Extract the [X, Y] coordinate from the center of the cell holding the provided text.  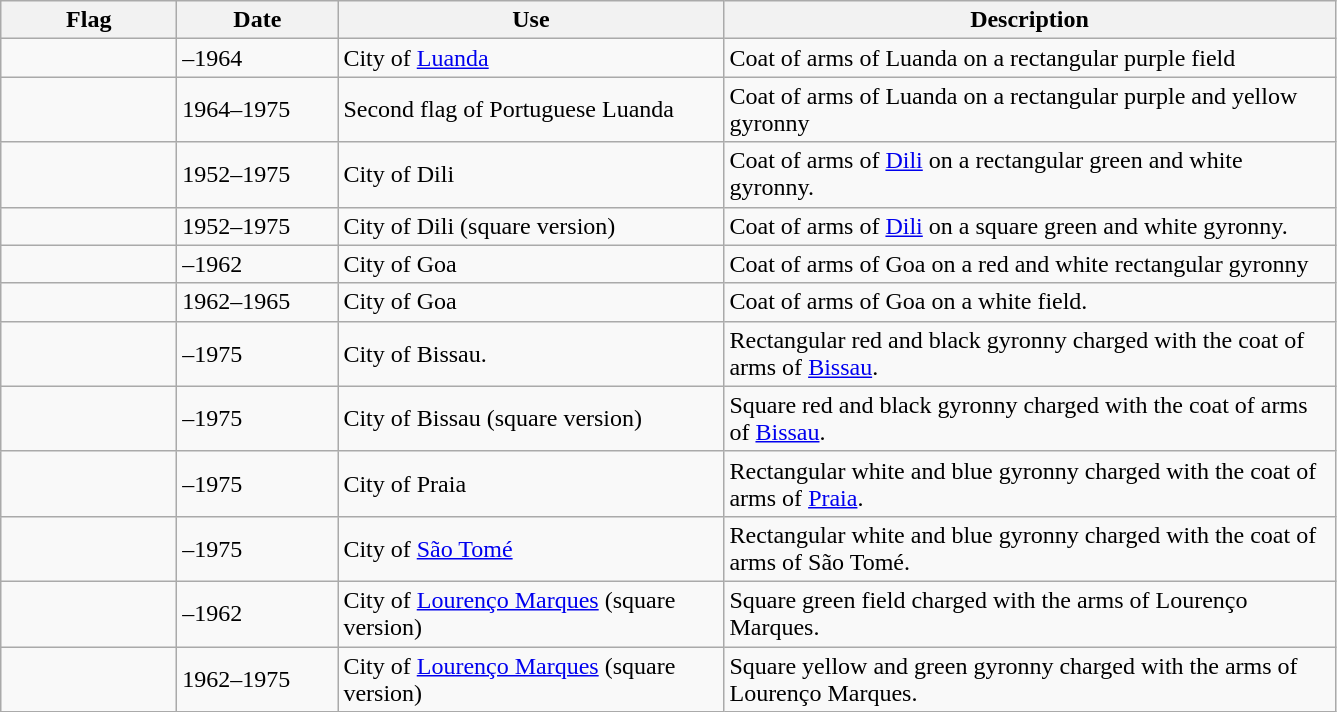
Flag [89, 20]
City of Luanda [531, 58]
Coat of arms of Luanda on a rectangular purple and yellow gyronny [1030, 110]
Coat of arms of Luanda on a rectangular purple field [1030, 58]
Square green field charged with the arms of Lourenço Marques. [1030, 614]
1962–1975 [258, 678]
Rectangular white and blue gyronny charged with the coat of arms of São Tomé. [1030, 548]
1962–1965 [258, 302]
Coat of arms of Dili on a square green and white gyronny. [1030, 226]
Square red and black gyronny charged with the coat of arms of Bissau. [1030, 418]
Use [531, 20]
Coat of arms of Dili on a rectangular green and white gyronny. [1030, 174]
Coat of arms of Goa on a red and white rectangular gyronny [1030, 264]
Rectangular white and blue gyronny charged with the coat of arms of Praia. [1030, 484]
City of Bissau. [531, 354]
Description [1030, 20]
City of Praia [531, 484]
–1964 [258, 58]
Coat of arms of Goa on a white field. [1030, 302]
City of Bissau (square version) [531, 418]
City of Dili [531, 174]
City of Dili (square version) [531, 226]
City of São Tomé [531, 548]
Second flag of Portuguese Luanda [531, 110]
Square yellow and green gyronny charged with the arms of Lourenço Marques. [1030, 678]
Date [258, 20]
Rectangular red and black gyronny charged with the coat of arms of Bissau. [1030, 354]
1964–1975 [258, 110]
